Provide the (X, Y) coordinate of the cell's center where the given text is located.  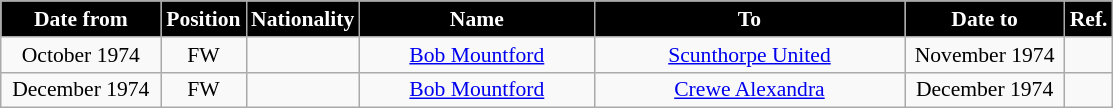
Date to (985, 19)
Position (204, 19)
To (749, 19)
Date from (81, 19)
November 1974 (985, 55)
Ref. (1089, 19)
Name (476, 19)
Crewe Alexandra (749, 90)
Scunthorpe United (749, 55)
October 1974 (81, 55)
Nationality (302, 19)
